Output the (X, Y) coordinate of the center of the cell containing the given text.  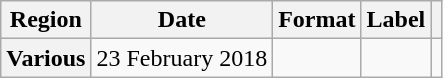
Label (396, 20)
Various (46, 58)
Format (317, 20)
23 February 2018 (182, 58)
Region (46, 20)
Date (182, 20)
